Output the (x, y) coordinate of the center of the cell containing the given text.  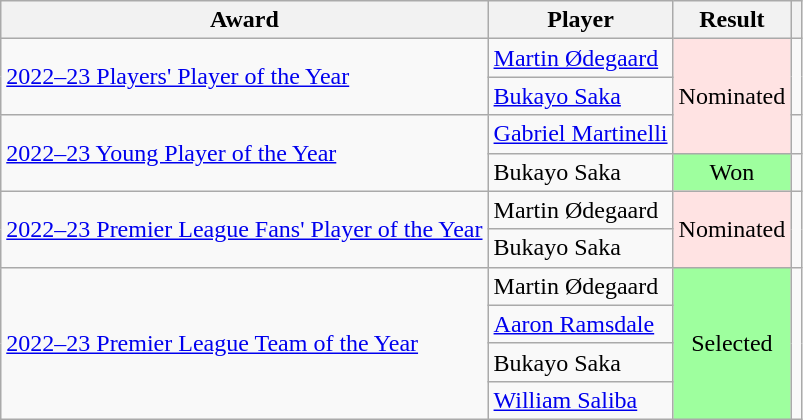
Player (580, 20)
Gabriel Martinelli (580, 134)
Award (244, 20)
Result (732, 20)
2022–23 Players' Player of the Year (244, 77)
2022–23 Premier League Team of the Year (244, 343)
Won (732, 172)
Selected (732, 343)
William Saliba (580, 400)
Aaron Ramsdale (580, 324)
2022–23 Premier League Fans' Player of the Year (244, 229)
2022–23 Young Player of the Year (244, 153)
